Identify which cell holds the provided text, then report its (x, y) central coordinate. 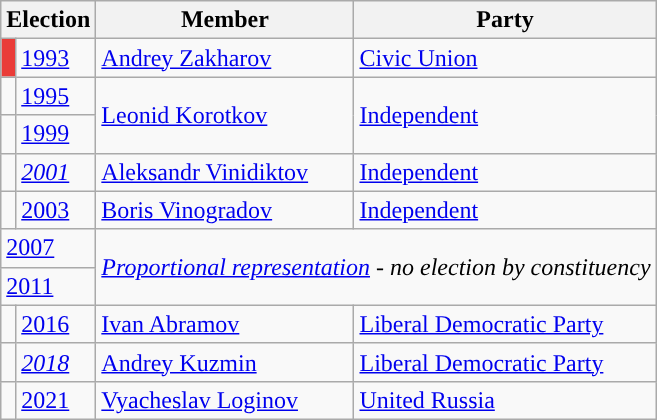
United Russia (505, 400)
Boris Vinogradov (225, 210)
Aleksandr Vinidiktov (225, 172)
Civic Union (505, 58)
Election (48, 20)
Ivan Abramov (225, 324)
2003 (56, 210)
2011 (48, 286)
2021 (56, 400)
Vyacheslav Loginov (225, 400)
Proportional representation - no election by constituency (376, 267)
Leonid Korotkov (225, 115)
2007 (48, 248)
Member (225, 20)
Party (505, 20)
Andrey Kuzmin (225, 362)
Andrey Zakharov (225, 58)
1999 (56, 134)
2001 (56, 172)
2016 (56, 324)
1995 (56, 96)
1993 (56, 58)
2018 (56, 362)
